Extract the [X, Y] coordinate from the center of the cell holding the provided text.  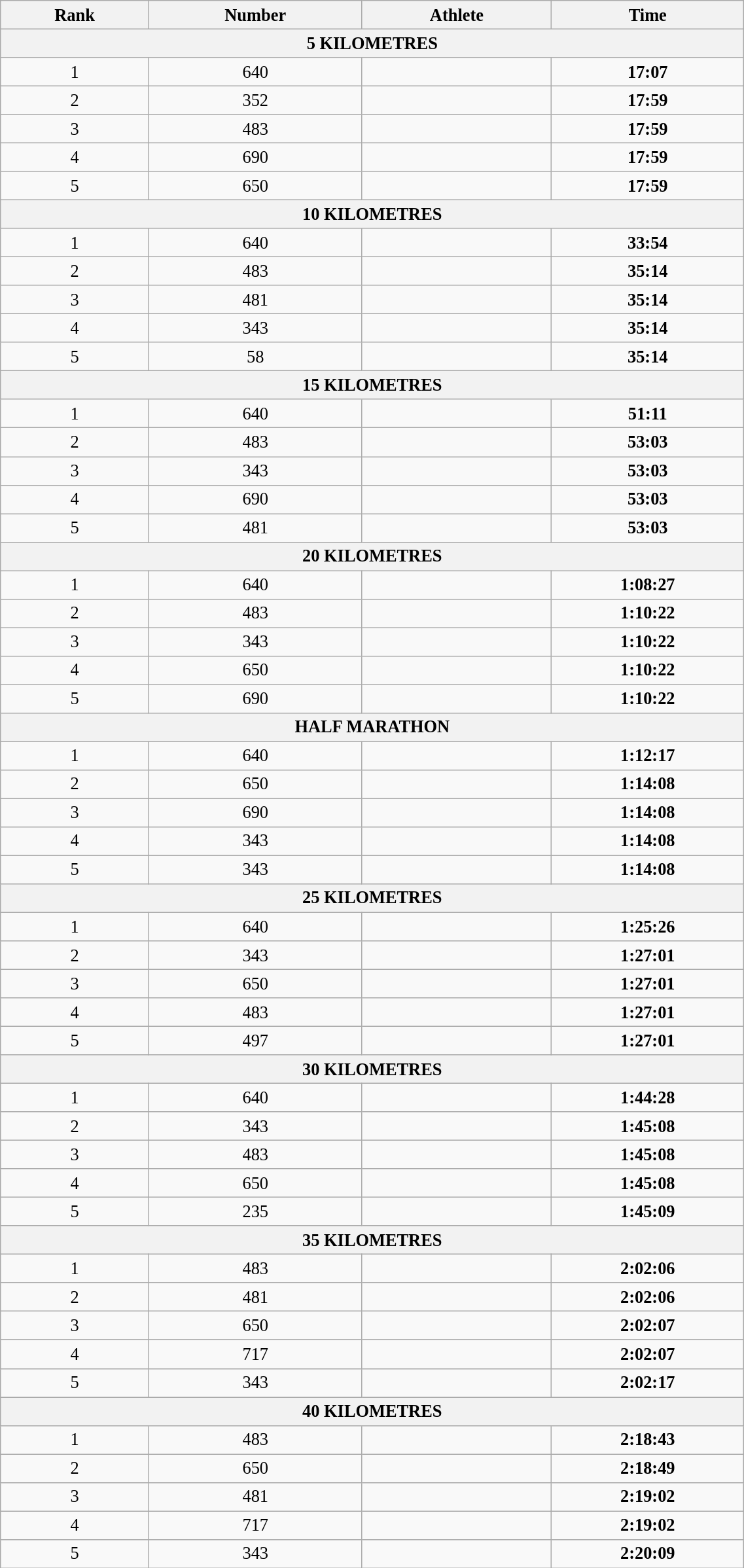
2:18:49 [648, 1468]
2:18:43 [648, 1440]
5 KILOMETRES [372, 43]
HALF MARATHON [372, 727]
20 KILOMETRES [372, 556]
1:08:27 [648, 584]
Rank [75, 14]
1:45:09 [648, 1211]
17:07 [648, 71]
352 [255, 100]
2:20:09 [648, 1554]
10 KILOMETRES [372, 214]
497 [255, 1041]
58 [255, 357]
Time [648, 14]
25 KILOMETRES [372, 898]
30 KILOMETRES [372, 1069]
1:25:26 [648, 927]
235 [255, 1211]
40 KILOMETRES [372, 1411]
15 KILOMETRES [372, 385]
1:44:28 [648, 1097]
1:12:17 [648, 756]
51:11 [648, 414]
33:54 [648, 243]
2:02:17 [648, 1383]
Number [255, 14]
Athlete [457, 14]
35 KILOMETRES [372, 1240]
